Determine the (x, y) coordinate at the center of the cell enclosing the given text.  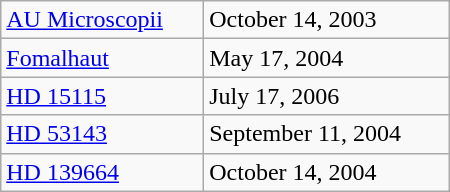
October 14, 2004 (327, 172)
HD 53143 (102, 134)
HD 15115 (102, 96)
May 17, 2004 (327, 58)
October 14, 2003 (327, 20)
AU Microscopii (102, 20)
July 17, 2006 (327, 96)
HD 139664 (102, 172)
September 11, 2004 (327, 134)
Fomalhaut (102, 58)
